Output the [x, y] coordinate of the center of the cell containing the given text.  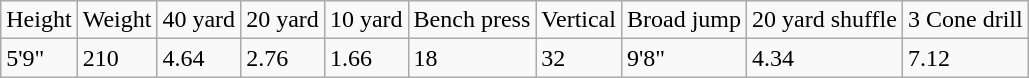
10 yard [366, 20]
18 [472, 58]
Vertical [579, 20]
7.12 [965, 58]
4.34 [825, 58]
1.66 [366, 58]
210 [117, 58]
9'8" [684, 58]
20 yard [283, 20]
4.64 [199, 58]
2.76 [283, 58]
5'9" [39, 58]
Height [39, 20]
40 yard [199, 20]
32 [579, 58]
Broad jump [684, 20]
20 yard shuffle [825, 20]
Bench press [472, 20]
Weight [117, 20]
3 Cone drill [965, 20]
